Return (X, Y) of the center of cell containing provided text 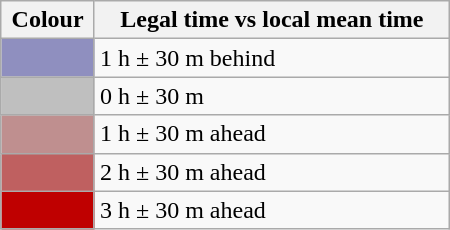
1 h ± 30 m ahead (272, 134)
Colour (48, 20)
0 h ± 30 m (272, 96)
2 h ± 30 m ahead (272, 172)
3 h ± 30 m ahead (272, 210)
1 h ± 30 m behind (272, 58)
Legal time vs local mean time (272, 20)
